Determine the (x, y) coordinate at the center of the cell enclosing the given text.  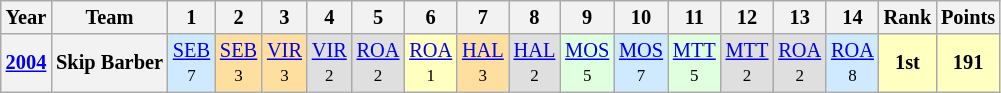
MTT2 (748, 63)
1st (908, 63)
SEB3 (238, 63)
8 (535, 17)
13 (800, 17)
11 (694, 17)
VIR2 (330, 63)
ROA1 (430, 63)
Skip Barber (110, 63)
MOS5 (587, 63)
1 (192, 17)
SEB7 (192, 63)
9 (587, 17)
ROA8 (852, 63)
10 (641, 17)
HAL3 (483, 63)
6 (430, 17)
Team (110, 17)
MOS7 (641, 63)
191 (968, 63)
2004 (26, 63)
5 (378, 17)
3 (284, 17)
7 (483, 17)
Rank (908, 17)
VIR3 (284, 63)
Year (26, 17)
2 (238, 17)
14 (852, 17)
Points (968, 17)
HAL2 (535, 63)
12 (748, 17)
MTT5 (694, 63)
4 (330, 17)
